Capture the cell that displays the provided text and extract its [x, y] central coordinate. 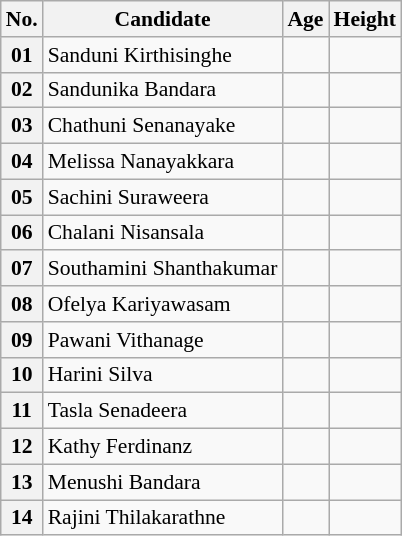
Melissa Nanayakkara [163, 162]
12 [22, 447]
01 [22, 55]
No. [22, 19]
Harini Silva [163, 375]
07 [22, 269]
02 [22, 90]
Rajini Thilakarathne [163, 518]
Sanduni Kirthisinghe [163, 55]
09 [22, 340]
14 [22, 518]
Height [365, 19]
13 [22, 482]
Kathy Ferdinanz [163, 447]
05 [22, 197]
Southamini Shanthakumar [163, 269]
Tasla Senadeera [163, 411]
03 [22, 126]
11 [22, 411]
Chalani Nisansala [163, 233]
10 [22, 375]
06 [22, 233]
Ofelya Kariyawasam [163, 304]
04 [22, 162]
Sandunika Bandara [163, 90]
Age [305, 19]
Menushi Bandara [163, 482]
Candidate [163, 19]
Chathuni Senanayake [163, 126]
Pawani Vithanage [163, 340]
Sachini Suraweera [163, 197]
08 [22, 304]
